Determine the [x, y] coordinate at the center of the cell enclosing the given text.  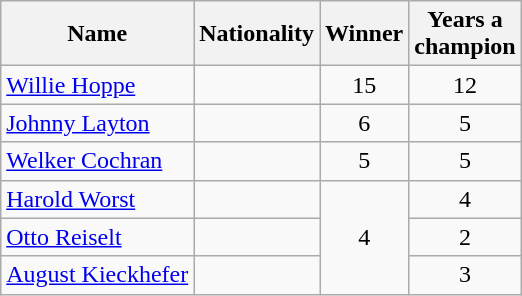
12 [465, 85]
Harold Worst [98, 199]
15 [364, 85]
August Kieckhefer [98, 275]
2 [465, 237]
Otto Reiselt [98, 237]
Years achampion [465, 34]
3 [465, 275]
6 [364, 123]
Welker Cochran [98, 161]
Nationality [257, 34]
Name [98, 34]
Willie Hoppe [98, 85]
Johnny Layton [98, 123]
Winner [364, 34]
